Extract the [X, Y] coordinate from the center of the cell holding the provided text.  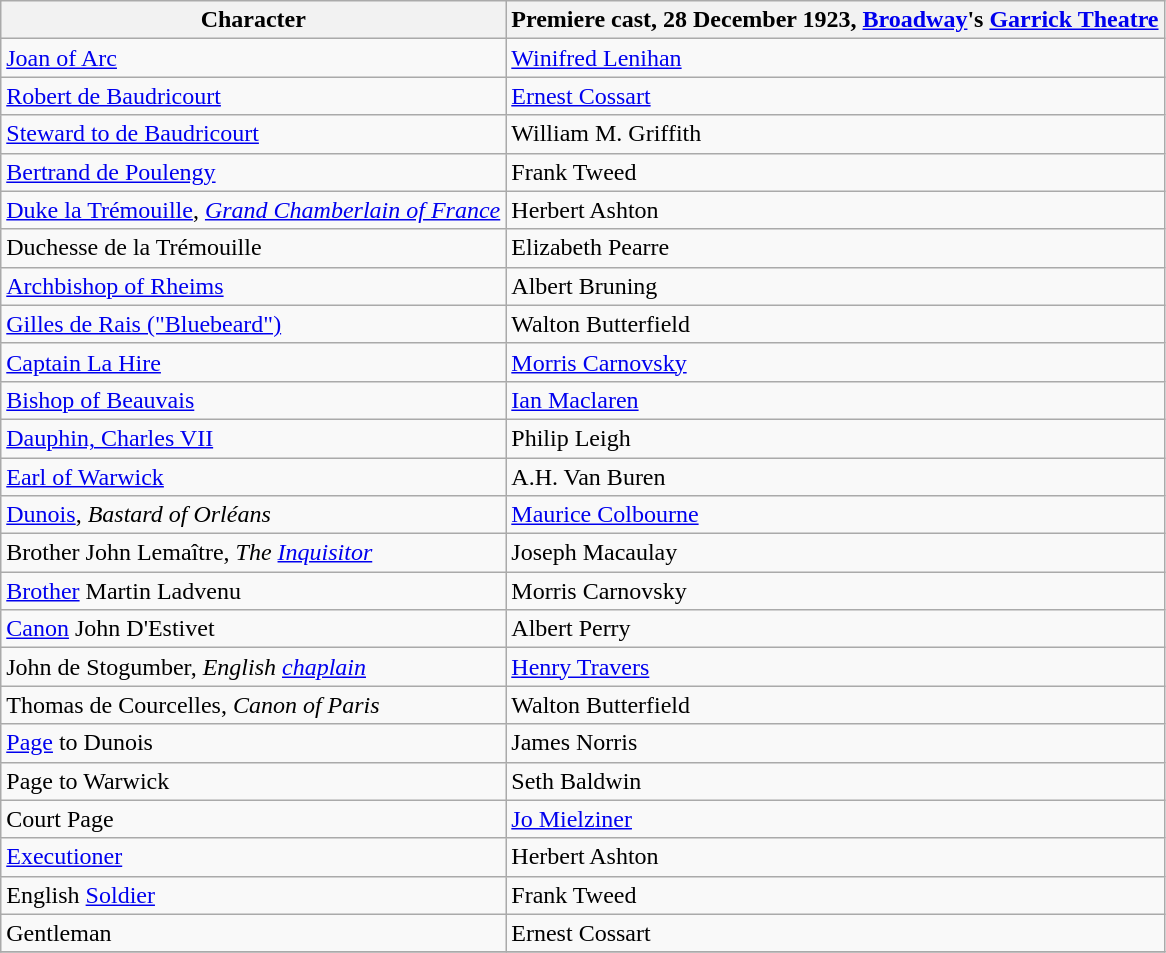
Thomas de Courcelles, Canon of Paris [254, 705]
Steward to de Baudricourt [254, 134]
Joan of Arc [254, 58]
Robert de Baudricourt [254, 96]
Character [254, 20]
Archbishop of Rheims [254, 286]
Philip Leigh [835, 438]
Jo Mielziner [835, 819]
Henry Travers [835, 667]
Maurice Colbourne [835, 515]
Brother Martin Ladvenu [254, 591]
Duke la Trémouille, Grand Chamberlain of France [254, 210]
Captain La Hire [254, 362]
A.H. Van Buren [835, 477]
Brother John Lemaître, The Inquisitor [254, 553]
Albert Perry [835, 629]
Bishop of Beauvais [254, 400]
Premiere cast, 28 December 1923, Broadway's Garrick Theatre [835, 20]
Dunois, Bastard of Orléans [254, 515]
John de Stogumber, English chaplain [254, 667]
James Norris [835, 743]
Duchesse de la Trémouille [254, 248]
William M. Griffith [835, 134]
Earl of Warwick [254, 477]
Canon John D'Estivet [254, 629]
Bertrand de Poulengy [254, 172]
Seth Baldwin [835, 781]
Gentleman [254, 933]
Page to Warwick [254, 781]
Joseph Macaulay [835, 553]
Ian Maclaren [835, 400]
Court Page [254, 819]
Albert Bruning [835, 286]
Page to Dunois [254, 743]
Elizabeth Pearre [835, 248]
Winifred Lenihan [835, 58]
Gilles de Rais ("Bluebeard") [254, 324]
Dauphin, Charles VII [254, 438]
English Soldier [254, 895]
Executioner [254, 857]
